Capture the cell that displays the provided text and extract its [X, Y] central coordinate. 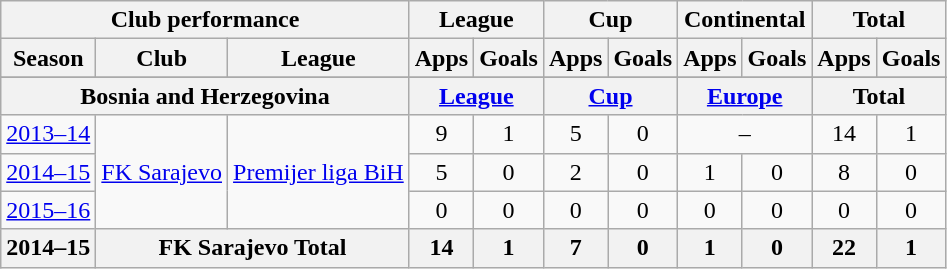
Season [48, 58]
Club performance [205, 20]
2013–14 [48, 134]
Continental [745, 20]
2 [575, 172]
9 [441, 134]
FK Sarajevo [162, 172]
FK Sarajevo Total [252, 248]
2015–16 [48, 210]
Europe [745, 96]
Premijer liga BiH [319, 172]
22 [844, 248]
Club [162, 58]
Bosnia and Herzegovina [205, 96]
– [745, 134]
7 [575, 248]
8 [844, 172]
